Pinpoint the cell where the given text exists, returning its [X, Y] midpoint coordinate. 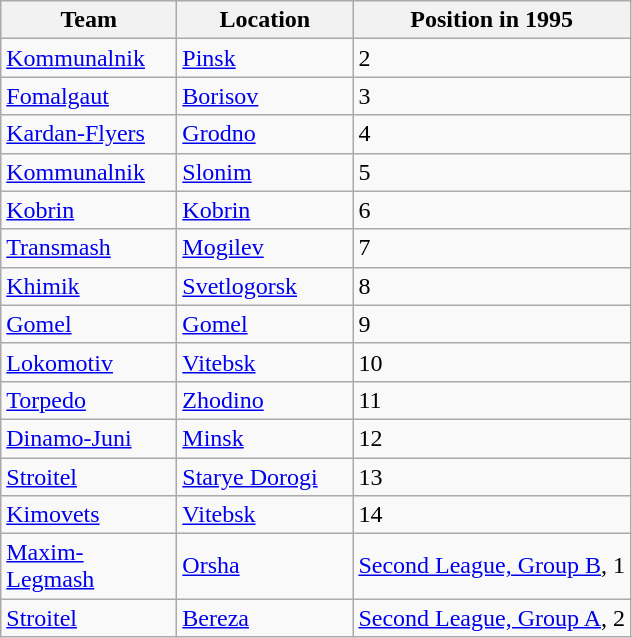
Svetlogorsk [265, 286]
Dinamo-Juni [89, 438]
6 [492, 210]
Torpedo [89, 400]
Transmash [89, 248]
Bereza [265, 618]
14 [492, 515]
Orsha [265, 566]
Kimovets [89, 515]
13 [492, 477]
Location [265, 20]
Minsk [265, 438]
Kardan-Flyers [89, 134]
Second League, Group A, 2 [492, 618]
Pinsk [265, 58]
11 [492, 400]
Khimik [89, 286]
Fomalgaut [89, 96]
Starye Dorogi [265, 477]
5 [492, 172]
7 [492, 248]
8 [492, 286]
2 [492, 58]
Grodno [265, 134]
10 [492, 362]
12 [492, 438]
Position in 1995 [492, 20]
Lokomotiv [89, 362]
Second League, Group B, 1 [492, 566]
Mogilev [265, 248]
Team [89, 20]
Borisov [265, 96]
3 [492, 96]
Slonim [265, 172]
Zhodino [265, 400]
4 [492, 134]
Maxim-Legmash [89, 566]
9 [492, 324]
